Search for the cell housing the specified text and yield its [x, y] center coordinate. 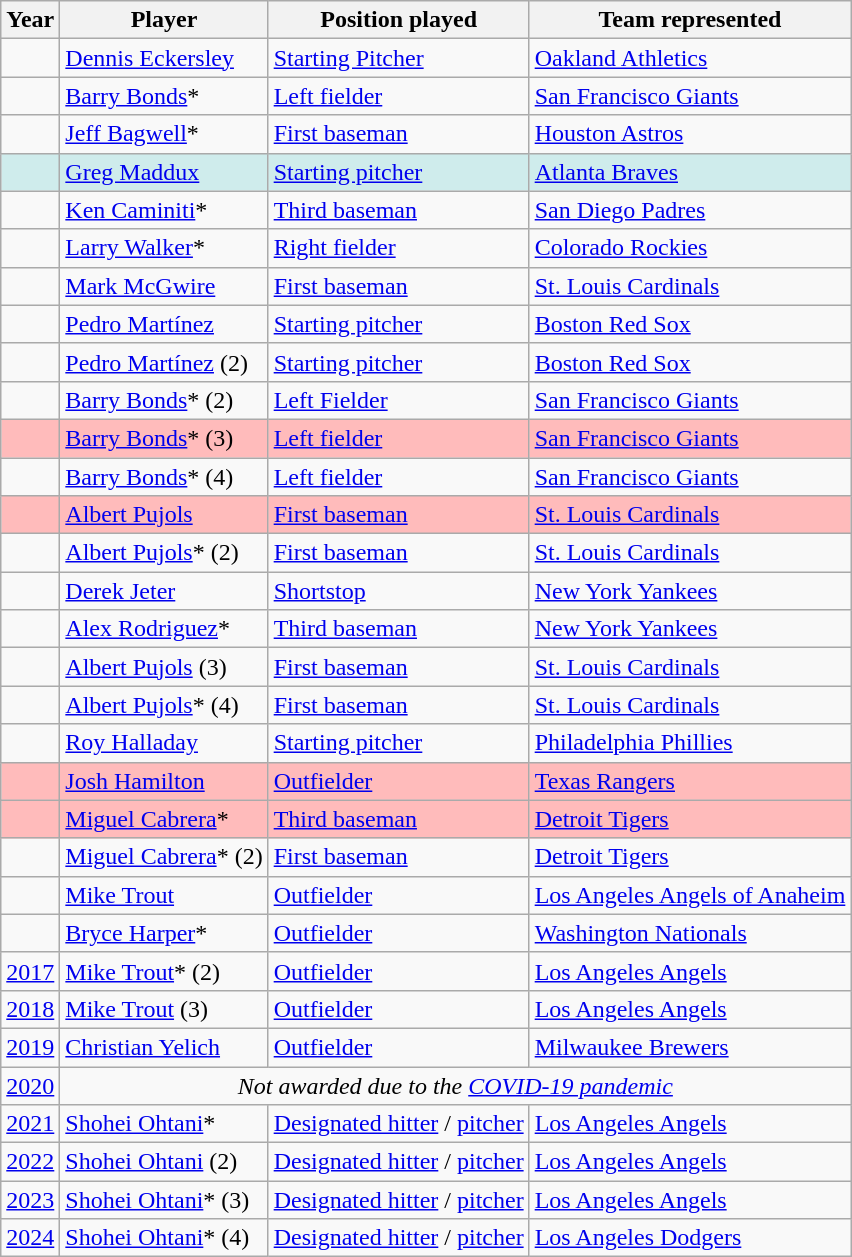
Texas Rangers [690, 781]
2024 [30, 1238]
Pedro Martínez [164, 324]
Atlanta Braves [690, 172]
Player [164, 20]
San Diego Padres [690, 210]
Shohei Ohtani (2) [164, 1162]
Shohei Ohtani* (3) [164, 1200]
Albert Pujols [164, 515]
Ken Caminiti* [164, 210]
Not awarded due to the COVID-19 pandemic [456, 1085]
Barry Bonds* [164, 96]
Greg Maddux [164, 172]
Alex Rodriguez* [164, 629]
Albert Pujols* (4) [164, 705]
Los Angeles Angels of Anaheim [690, 895]
Bryce Harper* [164, 933]
2019 [30, 1047]
Colorado Rockies [690, 248]
Right fielder [398, 248]
2020 [30, 1085]
Los Angeles Dodgers [690, 1238]
Barry Bonds* (4) [164, 477]
Christian Yelich [164, 1047]
Roy Halladay [164, 743]
2017 [30, 971]
2018 [30, 1009]
Mike Trout* (2) [164, 971]
Year [30, 20]
Mark McGwire [164, 286]
Mike Trout (3) [164, 1009]
Barry Bonds* (3) [164, 438]
Pedro Martínez (2) [164, 362]
Shortstop [398, 591]
Mike Trout [164, 895]
Philadelphia Phillies [690, 743]
Miguel Cabrera* [164, 819]
Team represented [690, 20]
Albert Pujols* (2) [164, 553]
Barry Bonds* (2) [164, 400]
Shohei Ohtani* [164, 1124]
2023 [30, 1200]
2021 [30, 1124]
Josh Hamilton [164, 781]
Milwaukee Brewers [690, 1047]
Derek Jeter [164, 591]
Starting Pitcher [398, 58]
2022 [30, 1162]
Albert Pujols (3) [164, 667]
Washington Nationals [690, 933]
Larry Walker* [164, 248]
Houston Astros [690, 134]
Jeff Bagwell* [164, 134]
Miguel Cabrera* (2) [164, 857]
Oakland Athletics [690, 58]
Dennis Eckersley [164, 58]
Left Fielder [398, 400]
Shohei Ohtani* (4) [164, 1238]
Position played [398, 20]
